For the text-containing cell, return its midpoint in [x, y] coordinate format. 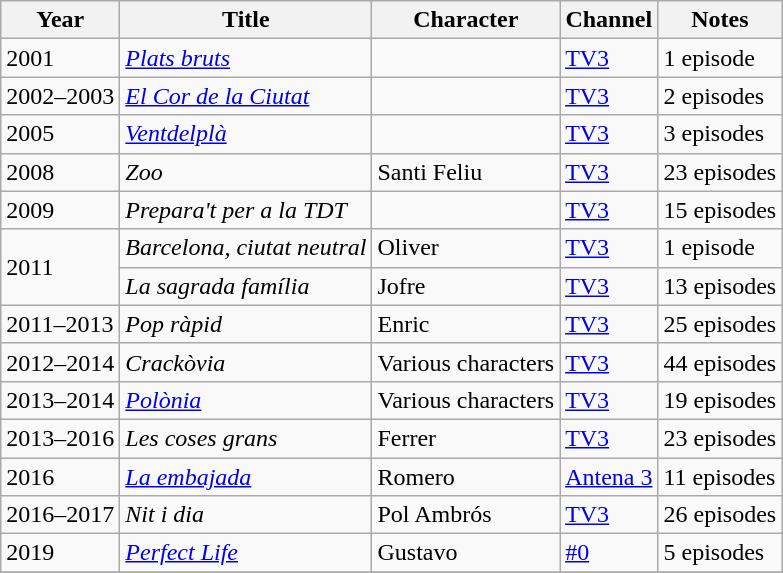
Gustavo [466, 553]
Les coses grans [246, 438]
La embajada [246, 477]
Oliver [466, 248]
Ferrer [466, 438]
5 episodes [720, 553]
Ventdelplà [246, 134]
Antena 3 [609, 477]
2002–2003 [60, 96]
19 episodes [720, 400]
2005 [60, 134]
La sagrada família [246, 286]
Barcelona, ciutat neutral [246, 248]
Plats bruts [246, 58]
Zoo [246, 172]
Character [466, 20]
Santi Feliu [466, 172]
Romero [466, 477]
15 episodes [720, 210]
Channel [609, 20]
Title [246, 20]
2019 [60, 553]
25 episodes [720, 324]
2 episodes [720, 96]
2011 [60, 267]
26 episodes [720, 515]
2016–2017 [60, 515]
Pol Ambrós [466, 515]
2013–2016 [60, 438]
#0 [609, 553]
2011–2013 [60, 324]
2013–2014 [60, 400]
2009 [60, 210]
3 episodes [720, 134]
Perfect Life [246, 553]
Year [60, 20]
Prepara't per a la TDT [246, 210]
13 episodes [720, 286]
Pop ràpid [246, 324]
2012–2014 [60, 362]
2016 [60, 477]
Nit i dia [246, 515]
2001 [60, 58]
El Cor de la Ciutat [246, 96]
Crackòvia [246, 362]
Polònia [246, 400]
11 episodes [720, 477]
Enric [466, 324]
Notes [720, 20]
44 episodes [720, 362]
2008 [60, 172]
Jofre [466, 286]
